Determine the [x, y] coordinate at the center of the cell enclosing the given text.  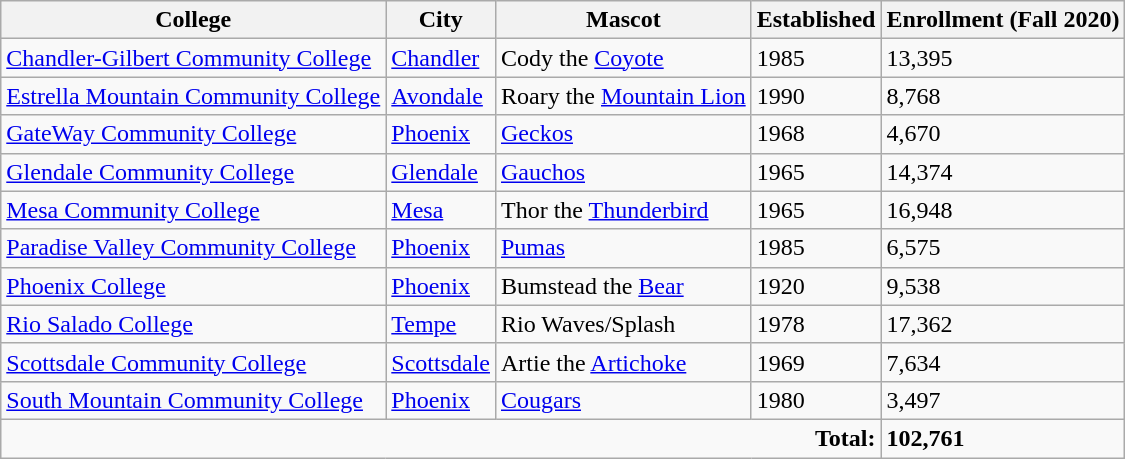
Chandler [441, 58]
1968 [816, 134]
Pumas [623, 248]
1990 [816, 96]
13,395 [1003, 58]
Roary the Mountain Lion [623, 96]
1969 [816, 362]
Mesa Community College [194, 210]
Bumstead the Bear [623, 286]
Chandler-Gilbert Community College [194, 58]
8,768 [1003, 96]
Glendale [441, 172]
Rio Salado College [194, 324]
Estrella Mountain Community College [194, 96]
9,538 [1003, 286]
Artie the Artichoke [623, 362]
South Mountain Community College [194, 400]
GateWay Community College [194, 134]
Geckos [623, 134]
Enrollment (Fall 2020) [1003, 20]
Total: [441, 438]
Rio Waves/Splash [623, 324]
Mesa [441, 210]
6,575 [1003, 248]
Cougars [623, 400]
102,761 [1003, 438]
Gauchos [623, 172]
16,948 [1003, 210]
7,634 [1003, 362]
4,670 [1003, 134]
Cody the Coyote [623, 58]
College [194, 20]
17,362 [1003, 324]
Established [816, 20]
1978 [816, 324]
1920 [816, 286]
Glendale Community College [194, 172]
Thor the Thunderbird [623, 210]
1980 [816, 400]
Scottsdale Community College [194, 362]
Mascot [623, 20]
City [441, 20]
Paradise Valley Community College [194, 248]
Phoenix College [194, 286]
Tempe [441, 324]
3,497 [1003, 400]
Avondale [441, 96]
Scottsdale [441, 362]
14,374 [1003, 172]
